Locate the cell with the specified text and output its [x, y] center coordinate. 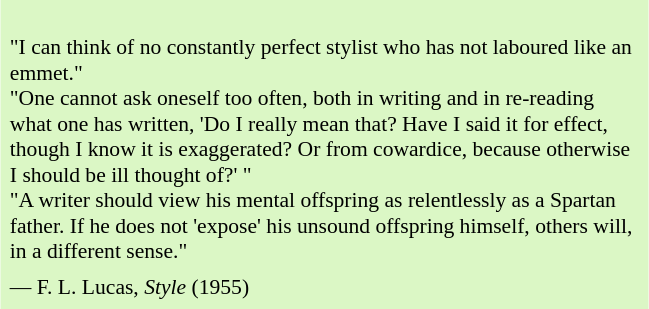
― F. L. Lucas, Style (1955) [324, 287]
